Determine the [x, y] coordinate at the center of the cell enclosing the given text.  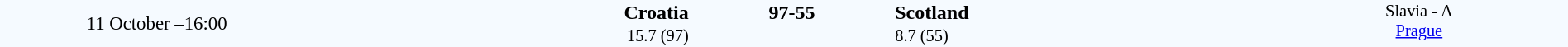
Slavia - A Prague [1419, 23]
Croatia [501, 12]
8.7 (55) [1082, 36]
15.7 (97) [501, 36]
Scotland [1082, 12]
97-55 [791, 12]
11 October –16:00 [157, 23]
